Capture the cell that displays the provided text and extract its (X, Y) central coordinate. 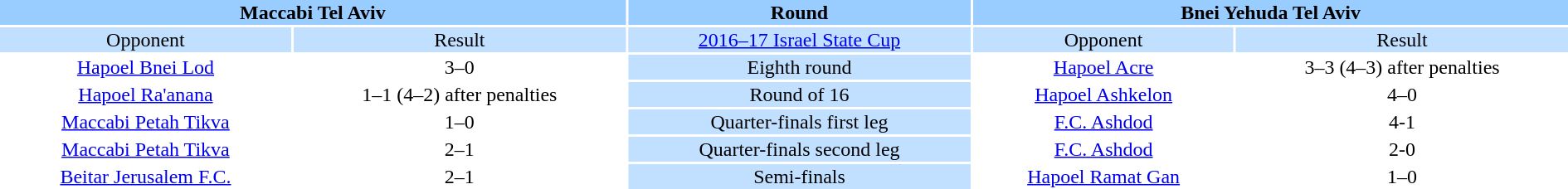
Eighth round (800, 67)
4–0 (1402, 94)
4-1 (1402, 122)
Quarter-finals first leg (800, 122)
Maccabi Tel Aviv (313, 12)
Hapoel Ashkelon (1103, 94)
3–3 (4–3) after penalties (1402, 67)
2016–17 Israel State Cup (800, 40)
Hapoel Bnei Lod (146, 67)
Quarter-finals second leg (800, 149)
Hapoel Ra'anana (146, 94)
3–0 (460, 67)
Beitar Jerusalem F.C. (146, 177)
1–1 (4–2) after penalties (460, 94)
Bnei Yehuda Tel Aviv (1271, 12)
Semi-finals (800, 177)
Hapoel Acre (1103, 67)
2-0 (1402, 149)
Hapoel Ramat Gan (1103, 177)
Round (800, 12)
Round of 16 (800, 94)
